Return [x, y] of the center of cell containing provided text 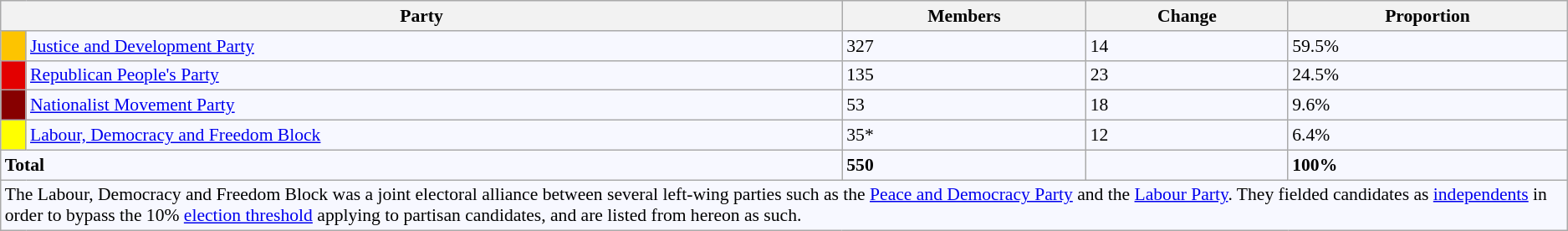
135 [963, 75]
Nationalist Movement Party [434, 105]
53 [963, 105]
18 [1187, 105]
23 [1187, 75]
Proportion [1427, 16]
Justice and Development Party [434, 46]
Total [421, 165]
12 [1187, 136]
Change [1187, 16]
Members [963, 16]
100% [1427, 165]
35* [963, 136]
24.5% [1427, 75]
327 [963, 46]
550 [963, 165]
9.6% [1427, 105]
6.4% [1427, 136]
59.5% [1427, 46]
Republican People's Party [434, 75]
14 [1187, 46]
Labour, Democracy and Freedom Block [434, 136]
Party [421, 16]
